Capture the cell that displays the provided text and extract its [X, Y] central coordinate. 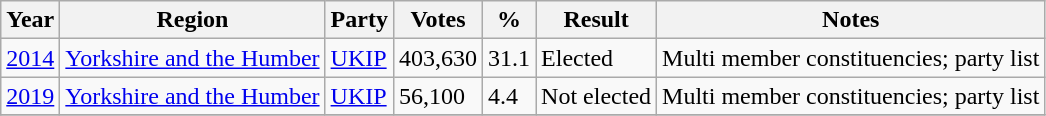
403,630 [438, 58]
% [510, 20]
Party [359, 20]
Elected [596, 58]
Votes [438, 20]
4.4 [510, 96]
31.1 [510, 58]
Year [30, 20]
Result [596, 20]
56,100 [438, 96]
Region [192, 20]
2019 [30, 96]
Notes [851, 20]
2014 [30, 58]
Not elected [596, 96]
